Scan for the cell matching the given text and deliver its (X, Y) coordinate at center. 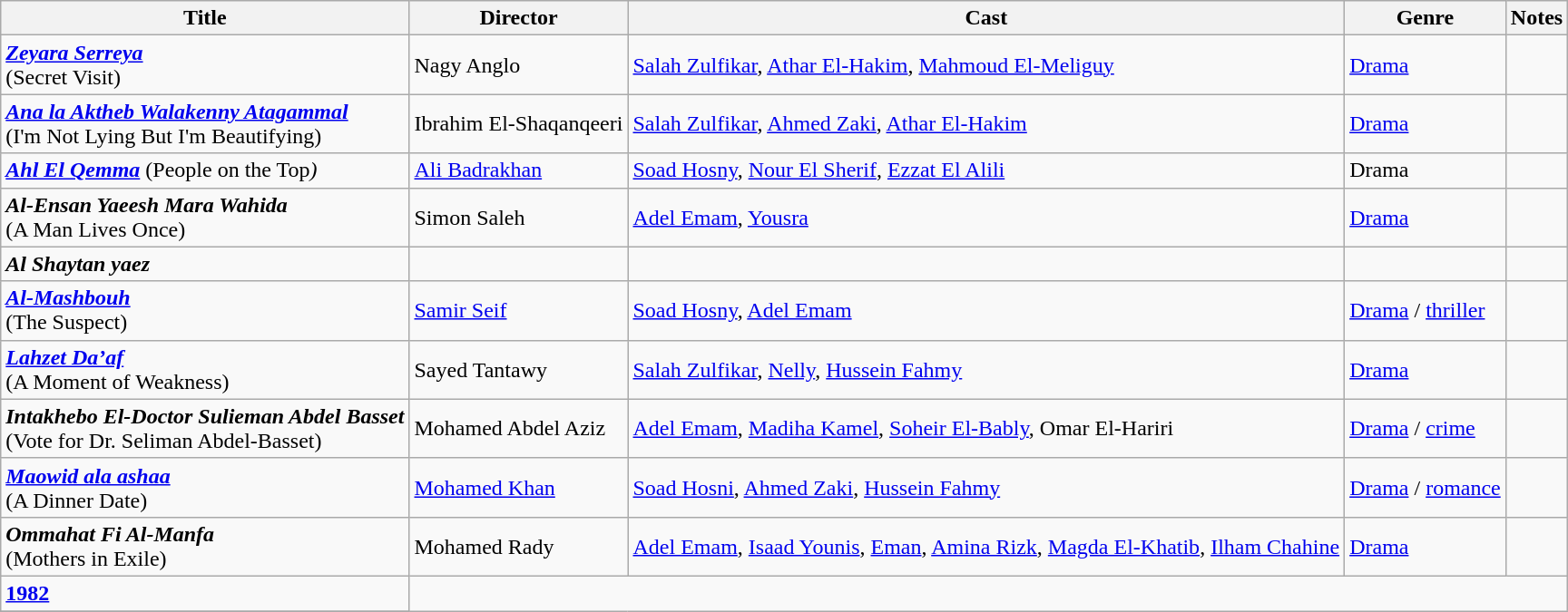
Adel Emam, Isaad Younis, Eman, Amina Rizk, Magda El-Khatib, Ilham Chahine (986, 546)
Notes (1536, 18)
Cast (986, 18)
Simon Saleh (519, 218)
Al Shaytan yaez (205, 264)
1982 (205, 593)
Soad Hosny, Adel Emam (986, 310)
Mohamed Abdel Aziz (519, 428)
Ahl El Qemma (People on the Top) (205, 170)
Genre (1426, 18)
Mohamed Khan (519, 488)
Ibrahim El-Shaqanqeeri (519, 123)
Zeyara Serreya(Secret Visit) (205, 65)
Maowid ala ashaa(A Dinner Date) (205, 488)
Salah Zulfikar, Athar El-Hakim, Mahmoud El-Meliguy (986, 65)
Director (519, 18)
Adel Emam, Yousra (986, 218)
Mohamed Rady (519, 546)
Nagy Anglo (519, 65)
Salah Zulfikar, Ahmed Zaki, Athar El-Hakim (986, 123)
Samir Seif (519, 310)
Drama / crime (1426, 428)
Salah Zulfikar, Nelly, Hussein Fahmy (986, 370)
Al-Ensan Yaeesh Mara Wahida(A Man Lives Once) (205, 218)
Ali Badrakhan (519, 170)
Title (205, 18)
Lahzet Da’af(A Moment of Weakness) (205, 370)
Adel Emam, Madiha Kamel, Soheir El-Bably, Omar El-Hariri (986, 428)
Drama / romance (1426, 488)
Ommahat Fi Al-Manfa(Mothers in Exile) (205, 546)
Soad Hosny, Nour El Sherif, Ezzat El Alili (986, 170)
Sayed Tantawy (519, 370)
Soad Hosni, Ahmed Zaki, Hussein Fahmy (986, 488)
Drama / thriller (1426, 310)
Ana la Aktheb Walakenny Atagammal(I'm Not Lying But I'm Beautifying) (205, 123)
Intakhebo El-Doctor Sulieman Abdel Basset(Vote for Dr. Seliman Abdel-Basset) (205, 428)
Al-Mashbouh(The Suspect) (205, 310)
